Pinpoint the cell where the given text exists, returning its [X, Y] midpoint coordinate. 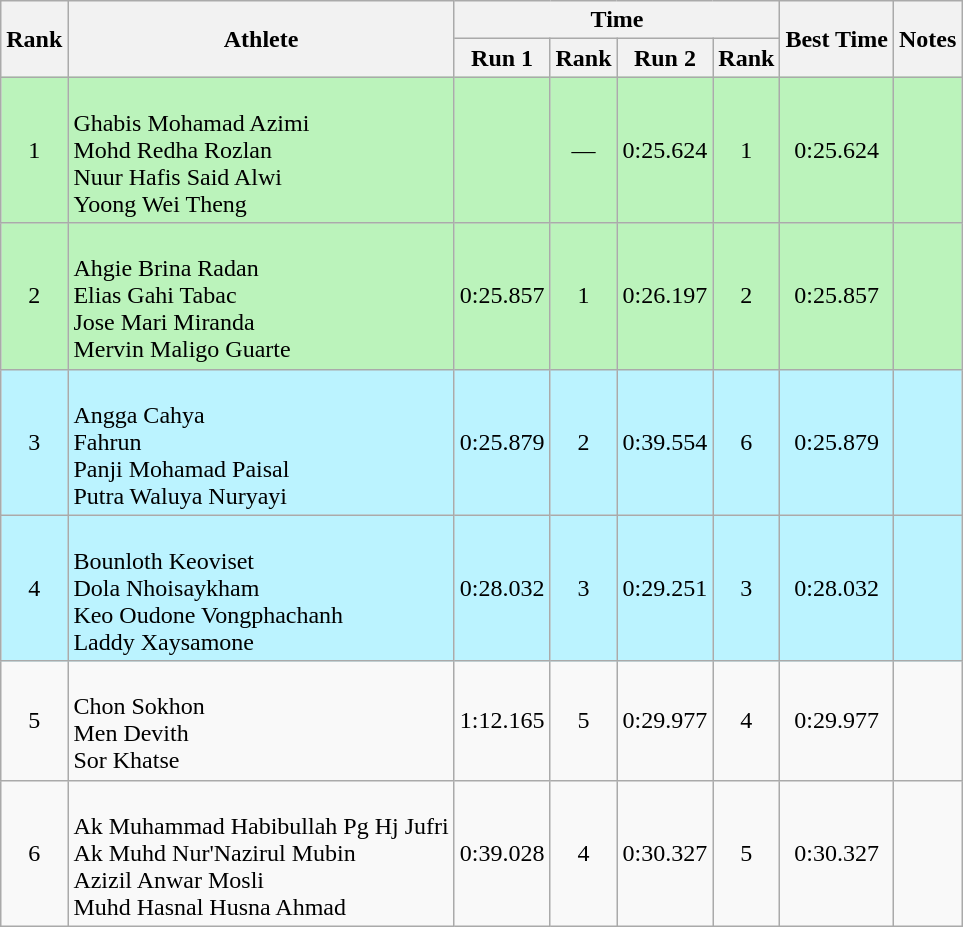
Notes [927, 39]
Best Time [837, 39]
Angga CahyaFahrunPanji Mohamad PaisalPutra Waluya Nuryayi [261, 442]
Run 2 [665, 58]
Ahgie Brina RadanElias Gahi TabacJose Mari MirandaMervin Maligo Guarte [261, 296]
0:29.251 [665, 588]
Time [617, 20]
0:39.554 [665, 442]
Ak Muhammad Habibullah Pg Hj JufriAk Muhd Nur'Nazirul MubinAzizil Anwar MosliMuhd Hasnal Husna Ahmad [261, 853]
Run 1 [502, 58]
0:26.197 [665, 296]
1:12.165 [502, 720]
Ghabis Mohamad AzimiMohd Redha RozlanNuur Hafis Said AlwiYoong Wei Theng [261, 150]
0:39.028 [502, 853]
Chon SokhonMen DevithSor Khatse [261, 720]
Athlete [261, 39]
Bounloth KeovisetDola NhoisaykhamKeo Oudone VongphachanhLaddy Xaysamone [261, 588]
— [584, 150]
